Search for the cell housing the specified text and yield its [X, Y] center coordinate. 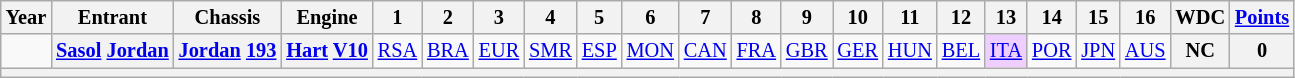
10 [858, 17]
BRA [448, 51]
GER [858, 51]
4 [550, 17]
HUN [910, 51]
RSA [398, 51]
JPN [1098, 51]
8 [756, 17]
1 [398, 17]
WDC [1200, 17]
FRA [756, 51]
7 [706, 17]
9 [807, 17]
15 [1098, 17]
NC [1200, 51]
12 [961, 17]
13 [1006, 17]
GBR [807, 51]
BEL [961, 51]
5 [600, 17]
14 [1052, 17]
0 [1262, 51]
16 [1145, 17]
EUR [499, 51]
6 [650, 17]
Sasol Jordan [112, 51]
ITA [1006, 51]
Points [1262, 17]
SMR [550, 51]
AUS [1145, 51]
Hart V10 [326, 51]
Engine [326, 17]
2 [448, 17]
POR [1052, 51]
Year [26, 17]
11 [910, 17]
3 [499, 17]
Jordan 193 [228, 51]
Entrant [112, 17]
MON [650, 51]
CAN [706, 51]
ESP [600, 51]
Chassis [228, 17]
